For the text-containing cell, return its midpoint in (X, Y) coordinate format. 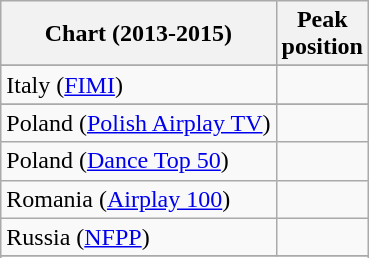
Italy (FIMI) (138, 85)
Romania (Airplay 100) (138, 199)
Chart (2013-2015) (138, 34)
Peakposition (322, 34)
Russia (NFPP) (138, 237)
Poland (Dance Top 50) (138, 161)
Poland (Polish Airplay TV) (138, 123)
